Return (X, Y) of the center of cell containing provided text 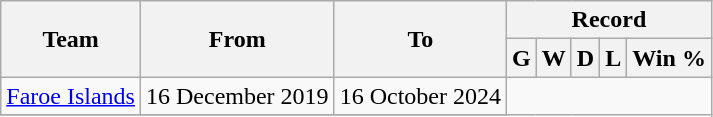
Win % (670, 58)
To (420, 39)
W (554, 58)
G (521, 58)
16 October 2024 (420, 96)
16 December 2019 (237, 96)
L (614, 58)
Faroe Islands (71, 96)
Record (608, 20)
D (585, 58)
From (237, 39)
Team (71, 39)
